Determine the (x, y) coordinate at the center of the cell enclosing the given text.  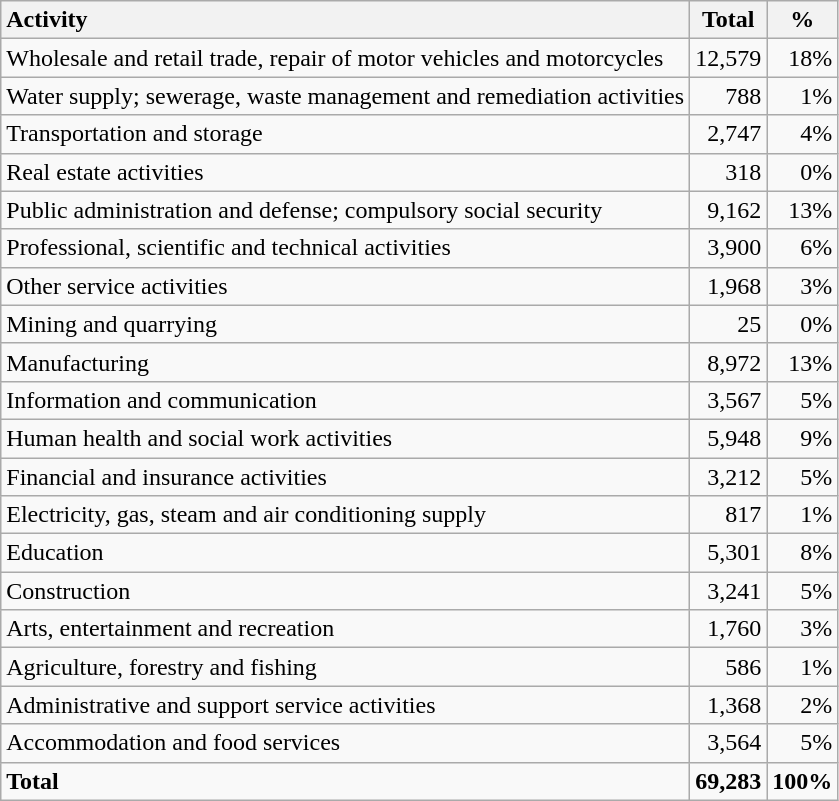
18% (802, 58)
3,567 (728, 400)
12,579 (728, 58)
Real estate activities (346, 172)
Financial and insurance activities (346, 477)
25 (728, 324)
1,968 (728, 286)
Agriculture, forestry and fishing (346, 667)
Transportation and storage (346, 134)
788 (728, 96)
5,948 (728, 438)
3,241 (728, 591)
Construction (346, 591)
9,162 (728, 210)
Arts, entertainment and recreation (346, 629)
6% (802, 248)
318 (728, 172)
Administrative and support service activities (346, 705)
Activity (346, 20)
Water supply; sewerage, waste management and remediation activities (346, 96)
% (802, 20)
8,972 (728, 362)
817 (728, 515)
Manufacturing (346, 362)
3,212 (728, 477)
Public administration and defense; compulsory social security (346, 210)
Professional, scientific and technical activities (346, 248)
69,283 (728, 781)
3,900 (728, 248)
Electricity, gas, steam and air conditioning supply (346, 515)
2% (802, 705)
3,564 (728, 743)
1,368 (728, 705)
100% (802, 781)
9% (802, 438)
1,760 (728, 629)
Accommodation and food services (346, 743)
Mining and quarrying (346, 324)
Wholesale and retail trade, repair of motor vehicles and motorcycles (346, 58)
5,301 (728, 553)
Education (346, 553)
8% (802, 553)
4% (802, 134)
Other service activities (346, 286)
586 (728, 667)
2,747 (728, 134)
Human health and social work activities (346, 438)
Information and communication (346, 400)
